Determine the (x, y) coordinate at the center of the cell enclosing the given text.  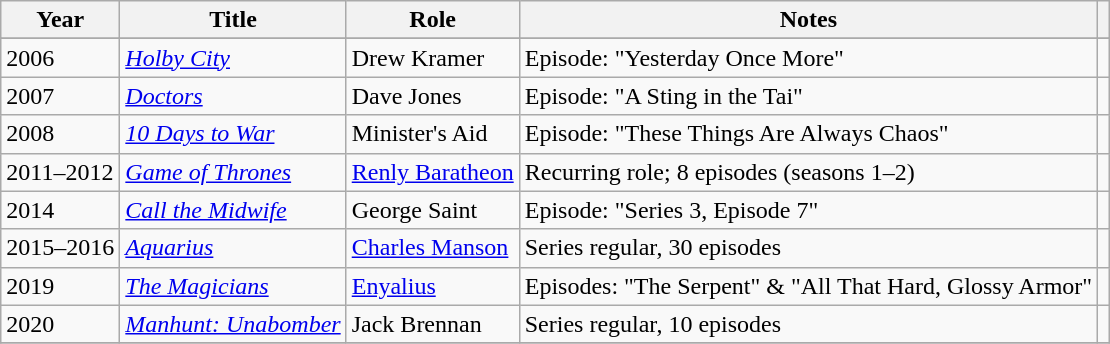
Episode: "Yesterday Once More" (808, 58)
2006 (60, 58)
2008 (60, 134)
10 Days to War (233, 134)
Series regular, 30 episodes (808, 248)
Call the Midwife (233, 210)
Doctors (233, 96)
2007 (60, 96)
2020 (60, 324)
Renly Baratheon (432, 172)
Year (60, 20)
The Magicians (233, 286)
Recurring role; 8 episodes (seasons 1–2) (808, 172)
Charles Manson (432, 248)
Dave Jones (432, 96)
Series regular, 10 episodes (808, 324)
Jack Brennan (432, 324)
Episode: "Series 3, Episode 7" (808, 210)
Role (432, 20)
Minister's Aid (432, 134)
Game of Thrones (233, 172)
George Saint (432, 210)
Aquarius (233, 248)
Holby City (233, 58)
Enyalius (432, 286)
2019 (60, 286)
2015–2016 (60, 248)
Episode: "A Sting in the Tai" (808, 96)
Episode: "These Things Are Always Chaos" (808, 134)
2011–2012 (60, 172)
2014 (60, 210)
Episodes: "The Serpent" & "All That Hard, Glossy Armor" (808, 286)
Manhunt: Unabomber (233, 324)
Title (233, 20)
Notes (808, 20)
Drew Kramer (432, 58)
